Scan for the cell matching the given text and deliver its (X, Y) coordinate at center. 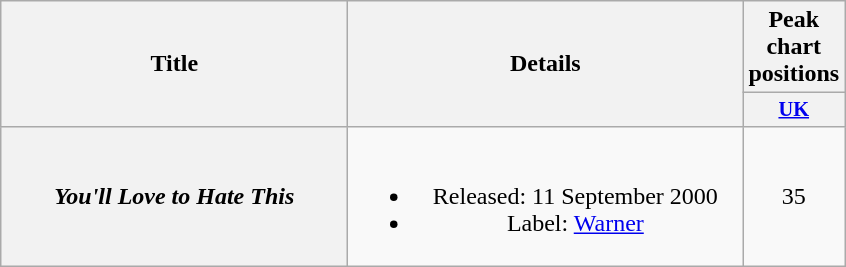
Title (174, 64)
Details (546, 64)
Released: 11 September 2000Label: Warner (546, 196)
35 (794, 196)
Peakchartpositions (794, 47)
UK (794, 110)
You'll Love to Hate This (174, 196)
